Capture the cell that displays the provided text and extract its [x, y] central coordinate. 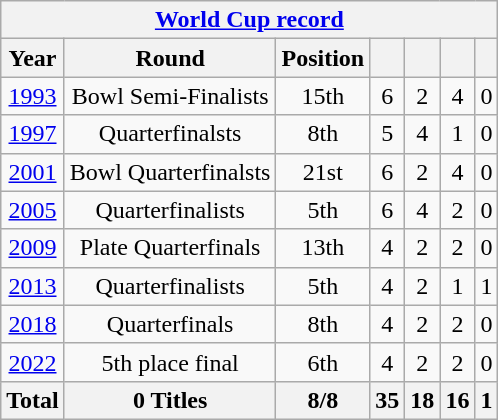
Round [170, 58]
2001 [33, 172]
World Cup record [250, 20]
13th [323, 248]
5th place final [170, 362]
2013 [33, 286]
Total [33, 400]
8/8 [323, 400]
16 [458, 400]
2018 [33, 324]
Year [33, 58]
Bowl Quarterfinalsts [170, 172]
1993 [33, 96]
18 [422, 400]
5 [388, 134]
15th [323, 96]
Bowl Semi-Finalists [170, 96]
35 [388, 400]
Quarterfinalsts [170, 134]
21st [323, 172]
Position [323, 58]
6th [323, 362]
1997 [33, 134]
Plate Quarterfinals [170, 248]
2022 [33, 362]
Quarterfinals [170, 324]
0 Titles [170, 400]
2005 [33, 210]
2009 [33, 248]
